Return [X, Y] of the center of cell containing provided text 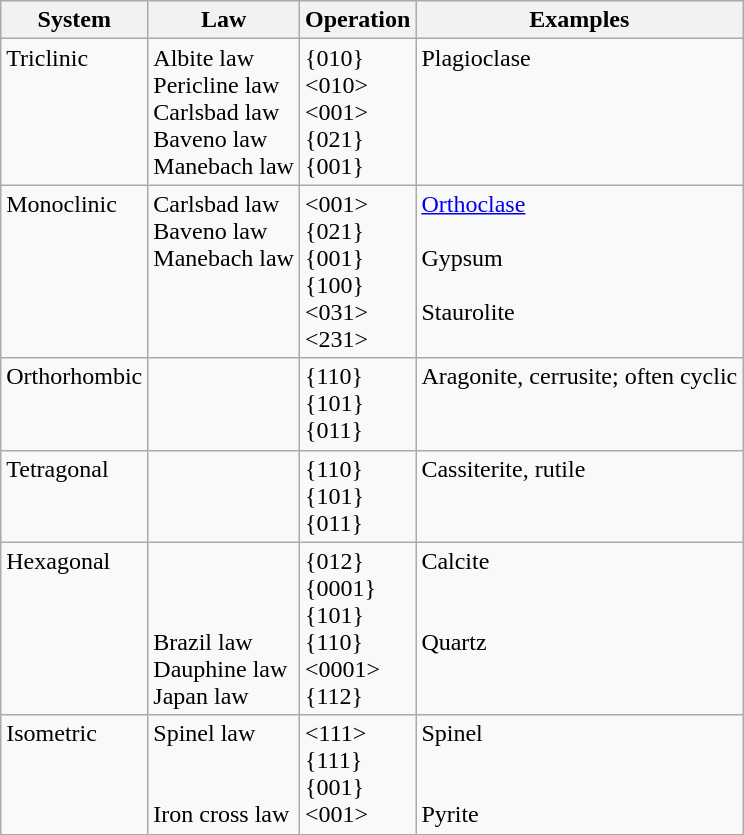
Plagioclase [580, 112]
Examples [580, 20]
Brazil lawDauphine lawJapan law [224, 628]
OrthoclaseGypsumStaurolite [580, 272]
Tetragonal [74, 496]
Albite law Pericline lawCarlsbad lawBaveno lawManebach law [224, 112]
Triclinic [74, 112]
{010}<010><001>{021}{001} [357, 112]
Monoclinic [74, 272]
Hexagonal [74, 628]
Cassiterite, rutile [580, 496]
Orthorhombic [74, 404]
Isometric [74, 774]
Carlsbad lawBaveno lawManebach law [224, 272]
Operation [357, 20]
CalciteQuartz [580, 628]
{110}{101} {011} [357, 404]
{110}{101}{011} [357, 496]
System [74, 20]
{012}{0001}{101}{110}<0001>{112} [357, 628]
SpinelPyrite [580, 774]
Aragonite, cerrusite; often cyclic [580, 404]
<001>{021}{001}{100}<031><231> [357, 272]
Spinel lawIron cross law [224, 774]
Law [224, 20]
<111>{111}{001}<001> [357, 774]
